Scan for the cell matching the given text and deliver its (x, y) coordinate at center. 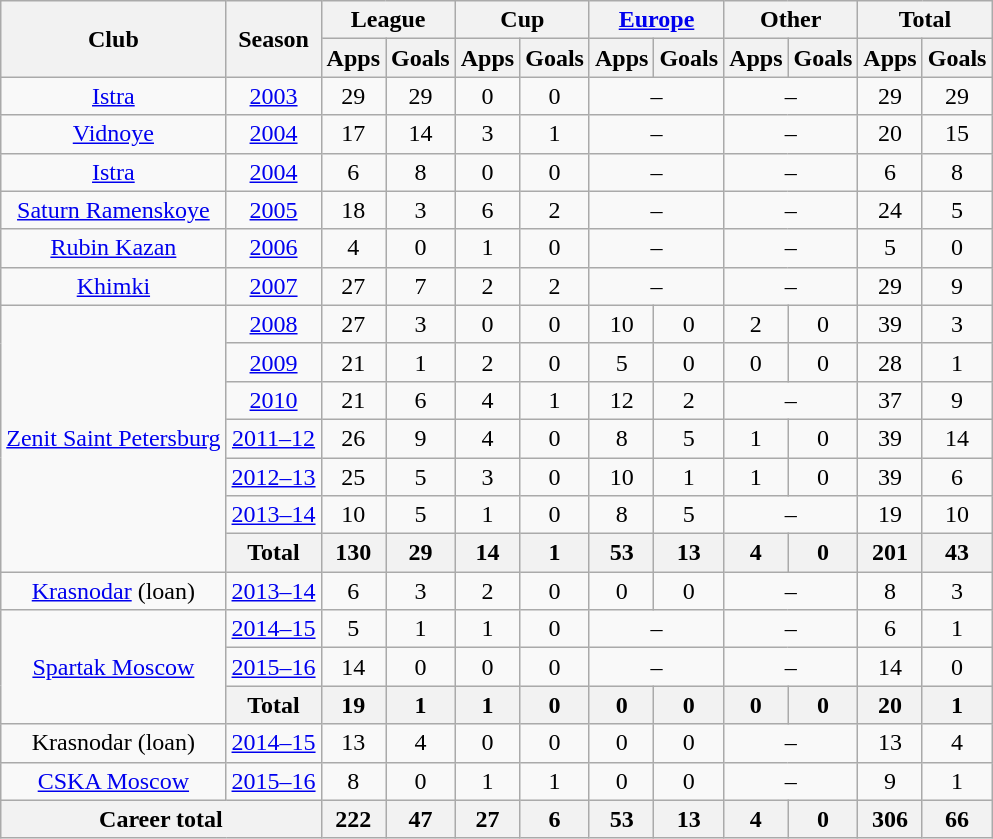
Vidnoye (114, 134)
2005 (274, 210)
Zenit Saint Petersburg (114, 438)
Cup (522, 20)
201 (890, 553)
Career total (161, 819)
7 (421, 286)
2012–13 (274, 477)
26 (353, 438)
24 (890, 210)
Khimki (114, 286)
2008 (274, 324)
47 (421, 819)
Europe (656, 20)
222 (353, 819)
Season (274, 39)
2009 (274, 362)
2003 (274, 96)
2011–12 (274, 438)
28 (890, 362)
CSKA Moscow (114, 781)
18 (353, 210)
12 (621, 400)
Other (791, 20)
43 (957, 553)
Spartak Moscow (114, 667)
2007 (274, 286)
66 (957, 819)
Rubin Kazan (114, 248)
2010 (274, 400)
306 (890, 819)
2006 (274, 248)
130 (353, 553)
15 (957, 134)
37 (890, 400)
League (388, 20)
25 (353, 477)
17 (353, 134)
Club (114, 39)
Saturn Ramenskoye (114, 210)
